Determine the [X, Y] coordinate at the center of the cell enclosing the given text.  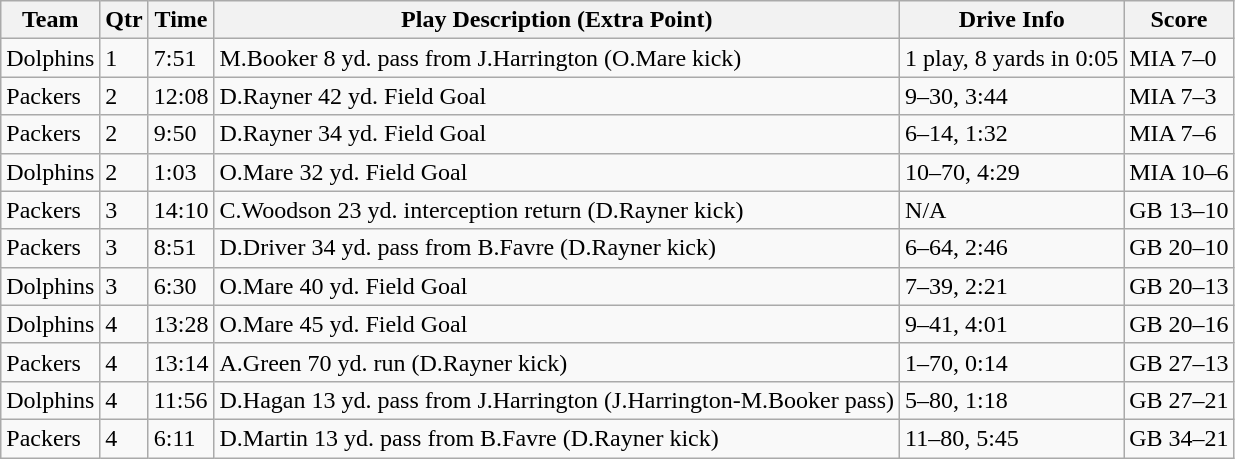
6:30 [181, 286]
MIA 7–3 [1179, 96]
Score [1179, 20]
5–80, 1:18 [1012, 400]
1:03 [181, 172]
1 play, 8 yards in 0:05 [1012, 58]
7–39, 2:21 [1012, 286]
11–80, 5:45 [1012, 438]
Qtr [124, 20]
11:56 [181, 400]
D.Driver 34 yd. pass from B.Favre (D.Rayner kick) [557, 248]
13:14 [181, 362]
1 [124, 58]
D.Rayner 34 yd. Field Goal [557, 134]
MIA 7–0 [1179, 58]
MIA 10–6 [1179, 172]
A.Green 70 yd. run (D.Rayner kick) [557, 362]
6:11 [181, 438]
GB 27–21 [1179, 400]
D.Martin 13 yd. pass from B.Favre (D.Rayner kick) [557, 438]
1–70, 0:14 [1012, 362]
6–14, 1:32 [1012, 134]
N/A [1012, 210]
GB 20–13 [1179, 286]
13:28 [181, 324]
6–64, 2:46 [1012, 248]
Play Description (Extra Point) [557, 20]
O.Mare 40 yd. Field Goal [557, 286]
10–70, 4:29 [1012, 172]
MIA 7–6 [1179, 134]
O.Mare 32 yd. Field Goal [557, 172]
14:10 [181, 210]
Time [181, 20]
9–30, 3:44 [1012, 96]
GB 13–10 [1179, 210]
9–41, 4:01 [1012, 324]
GB 20–10 [1179, 248]
M.Booker 8 yd. pass from J.Harrington (O.Mare kick) [557, 58]
Drive Info [1012, 20]
O.Mare 45 yd. Field Goal [557, 324]
D.Rayner 42 yd. Field Goal [557, 96]
GB 20–16 [1179, 324]
GB 34–21 [1179, 438]
GB 27–13 [1179, 362]
9:50 [181, 134]
8:51 [181, 248]
C.Woodson 23 yd. interception return (D.Rayner kick) [557, 210]
7:51 [181, 58]
12:08 [181, 96]
Team [50, 20]
D.Hagan 13 yd. pass from J.Harrington (J.Harrington-M.Booker pass) [557, 400]
